Return the [X, Y] coordinate for the center point of the cell that contains the specified text.  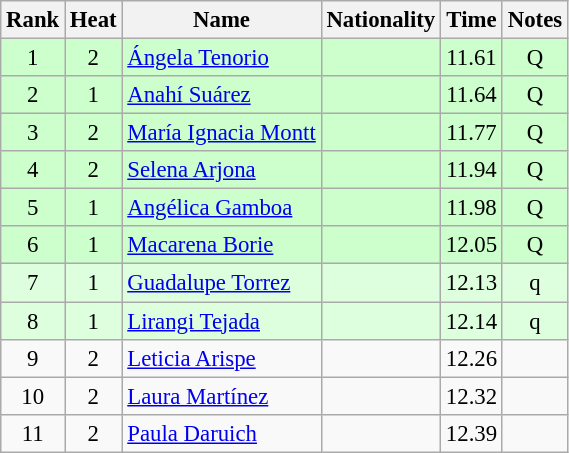
Ángela Tenorio [222, 58]
11.94 [472, 170]
11.98 [472, 208]
Leticia Arispe [222, 358]
12.05 [472, 245]
Paula Daruich [222, 433]
Rank [33, 20]
7 [33, 283]
Nationality [380, 20]
9 [33, 358]
Anahí Suárez [222, 95]
10 [33, 396]
12.39 [472, 433]
12.26 [472, 358]
Heat [94, 20]
Selena Arjona [222, 170]
Angélica Gamboa [222, 208]
5 [33, 208]
6 [33, 245]
12.32 [472, 396]
11 [33, 433]
3 [33, 133]
12.13 [472, 283]
Notes [534, 20]
Laura Martínez [222, 396]
4 [33, 170]
Time [472, 20]
11.77 [472, 133]
8 [33, 321]
Name [222, 20]
11.61 [472, 58]
12.14 [472, 321]
11.64 [472, 95]
María Ignacia Montt [222, 133]
Guadalupe Torrez [222, 283]
Macarena Borie [222, 245]
Lirangi Tejada [222, 321]
